Identify which cell holds the provided text, then report its [x, y] central coordinate. 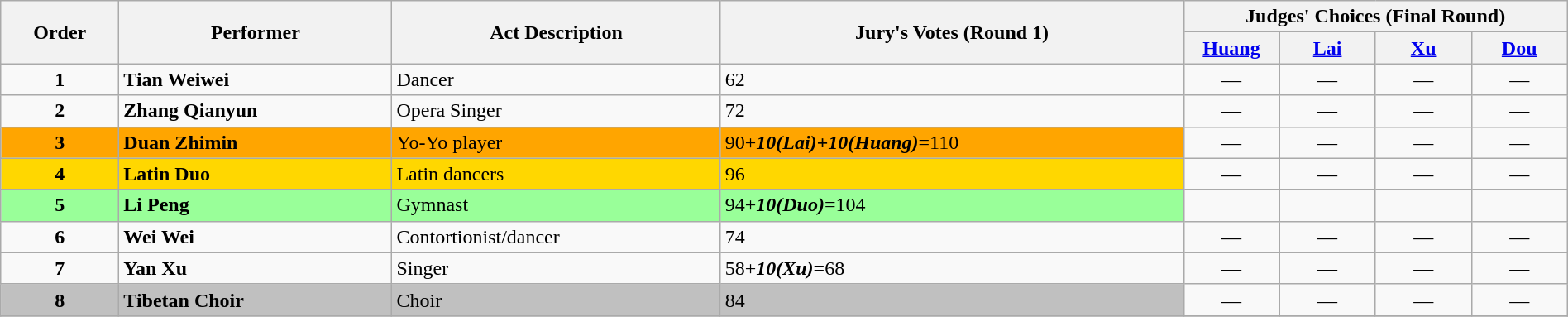
90+10(Lai)+10(Huang)=110 [952, 142]
Li Peng [256, 205]
8 [60, 300]
84 [952, 300]
72 [952, 111]
4 [60, 174]
1 [60, 79]
3 [60, 142]
Contortionist/dancer [556, 237]
6 [60, 237]
Dancer [556, 79]
5 [60, 205]
Duan Zhimin [256, 142]
74 [952, 237]
94+10(Duo)=104 [952, 205]
Yo-Yo player [556, 142]
Choir [556, 300]
Latin dancers [556, 174]
Singer [556, 268]
Wei Wei [256, 237]
Act Description [556, 32]
Judges' Choices (Final Round) [1375, 17]
Xu [1423, 48]
Gymnast [556, 205]
Tian Weiwei [256, 79]
Opera Singer [556, 111]
Huang [1231, 48]
Yan Xu [256, 268]
96 [952, 174]
62 [952, 79]
Zhang Qianyun [256, 111]
7 [60, 268]
Order [60, 32]
Dou [1519, 48]
Latin Duo [256, 174]
58+10(Xu)=68 [952, 268]
Performer [256, 32]
Tibetan Choir [256, 300]
Lai [1327, 48]
2 [60, 111]
Jury's Votes (Round 1) [952, 32]
